For the text-containing cell, return its midpoint in (x, y) coordinate format. 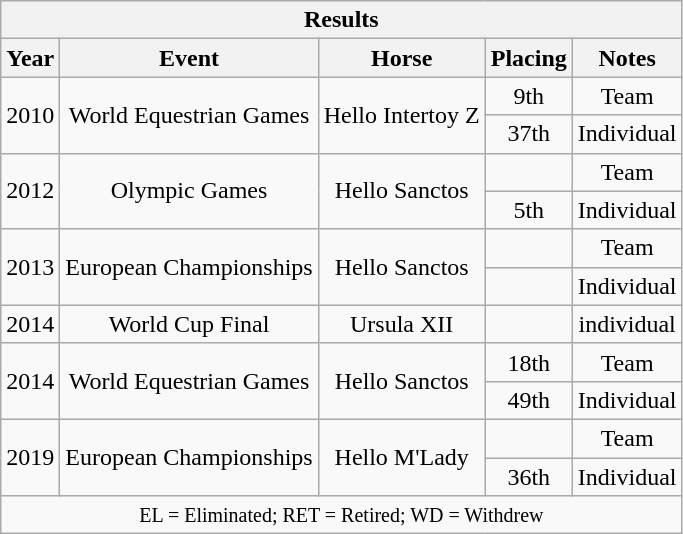
Year (30, 58)
Notes (627, 58)
49th (528, 400)
36th (528, 477)
2019 (30, 457)
18th (528, 362)
9th (528, 96)
Event (189, 58)
individual (627, 324)
2010 (30, 115)
Results (342, 20)
Ursula XII (402, 324)
Placing (528, 58)
World Cup Final (189, 324)
Olympic Games (189, 191)
37th (528, 134)
5th (528, 210)
EL = Eliminated; RET = Retired; WD = Withdrew (342, 515)
Horse (402, 58)
2013 (30, 267)
Hello M'Lady (402, 457)
2012 (30, 191)
Hello Intertoy Z (402, 115)
